Locate the cell with the specified text and output its [X, Y] center coordinate. 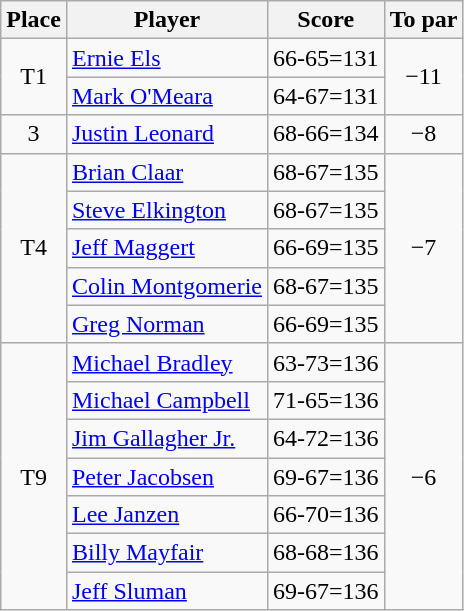
3 [34, 134]
Michael Bradley [166, 362]
71-65=136 [326, 400]
Peter Jacobsen [166, 477]
Billy Mayfair [166, 553]
T1 [34, 77]
Colin Montgomerie [166, 286]
−11 [424, 77]
T4 [34, 248]
Justin Leonard [166, 134]
To par [424, 20]
Mark O'Meara [166, 96]
Ernie Els [166, 58]
Lee Janzen [166, 515]
Brian Claar [166, 172]
Score [326, 20]
T9 [34, 476]
Steve Elkington [166, 210]
66-70=136 [326, 515]
−8 [424, 134]
−7 [424, 248]
66-65=131 [326, 58]
Jim Gallagher Jr. [166, 438]
64-72=136 [326, 438]
Jeff Sluman [166, 591]
68-66=134 [326, 134]
−6 [424, 476]
Michael Campbell [166, 400]
64-67=131 [326, 96]
Player [166, 20]
68-68=136 [326, 553]
Greg Norman [166, 324]
Place [34, 20]
63-73=136 [326, 362]
Jeff Maggert [166, 248]
